Return [X, Y] of the center of cell containing provided text 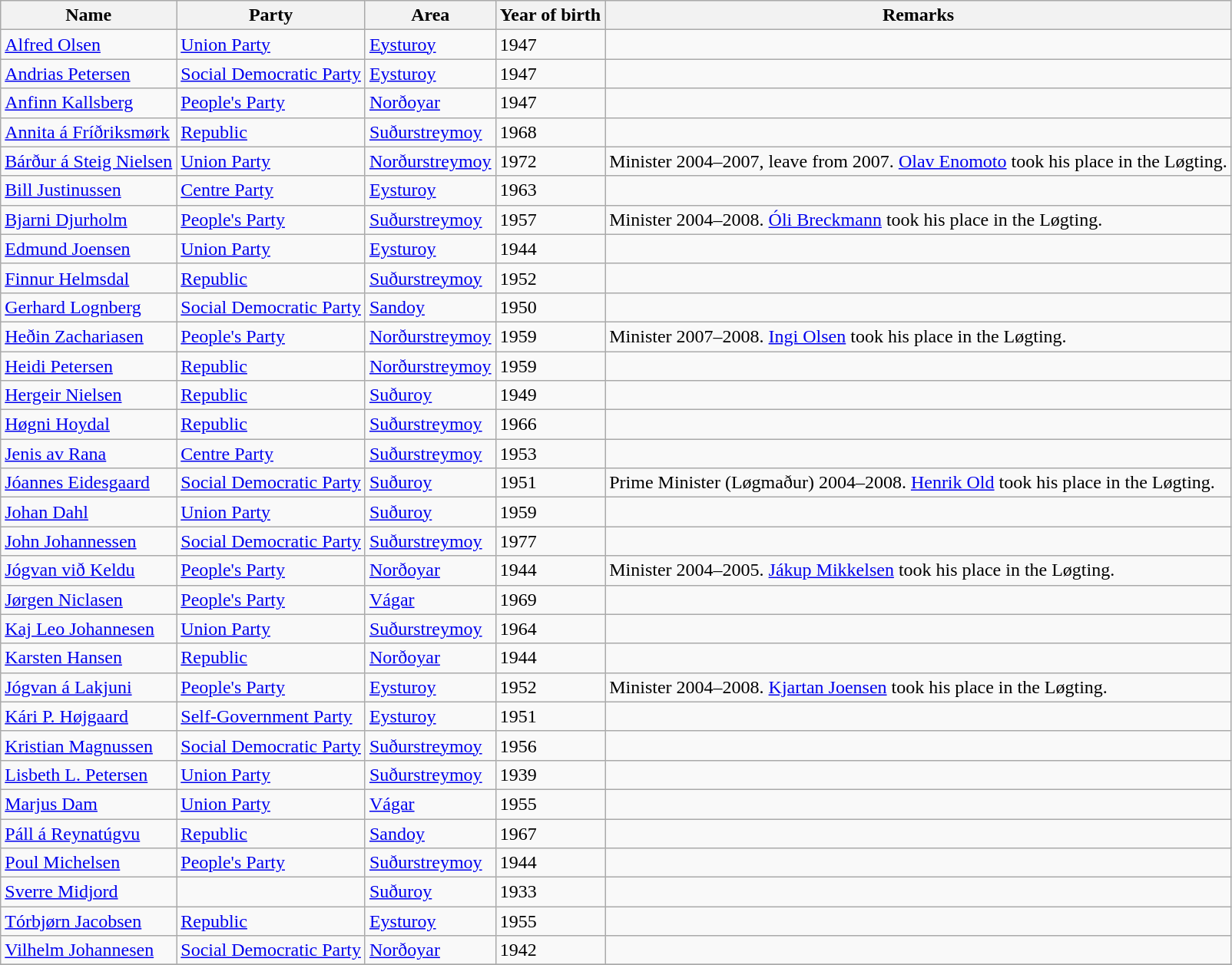
1956 [550, 745]
Páll á Reynatúgvu [89, 833]
1933 [550, 892]
Kári P. Højgaard [89, 716]
Heidi Petersen [89, 366]
Karsten Hansen [89, 658]
1967 [550, 833]
Lisbeth L. Petersen [89, 775]
1949 [550, 395]
Anfinn Kallsberg [89, 103]
1977 [550, 541]
Year of birth [550, 15]
Self-Government Party [271, 716]
Vilhelm Johannesen [89, 950]
Minister 2004–2005. Jákup Mikkelsen took his place in the Løgting. [919, 570]
Party [271, 15]
Johan Dahl [89, 512]
1972 [550, 161]
Jógvan á Lakjuni [89, 687]
Gerhard Lognberg [89, 307]
Name [89, 15]
Marjus Dam [89, 804]
1964 [550, 629]
Jóannes Eidesgaard [89, 483]
Kristian Magnussen [89, 745]
1966 [550, 425]
Minister 2004–2007, leave from 2007. Olav Enomoto took his place in the Løgting. [919, 161]
Remarks [919, 15]
Hergeir Nielsen [89, 395]
Andrias Petersen [89, 74]
1939 [550, 775]
Minister 2007–2008. Ingi Olsen took his place in the Løgting. [919, 336]
Heðin Zachariasen [89, 336]
Bárður á Steig Nielsen [89, 161]
Kaj Leo Johannesen [89, 629]
Alfred Olsen [89, 45]
Area [430, 15]
1953 [550, 454]
Finnur Helmsdal [89, 278]
Bjarni Djurholm [89, 220]
Poul Michelsen [89, 863]
Høgni Hoydal [89, 425]
Tórbjørn Jacobsen [89, 921]
1957 [550, 220]
Jógvan við Keldu [89, 570]
1969 [550, 600]
John Johannessen [89, 541]
Jørgen Niclasen [89, 600]
Edmund Joensen [89, 249]
Minister 2004–2008. Óli Breckmann took his place in the Løgting. [919, 220]
Prime Minister (Løgmaður) 2004–2008. Henrik Old took his place in the Løgting. [919, 483]
Jenis av Rana [89, 454]
Bill Justinussen [89, 190]
1950 [550, 307]
1963 [550, 190]
Sverre Midjord [89, 892]
1942 [550, 950]
1968 [550, 132]
Minister 2004–2008. Kjartan Joensen took his place in the Løgting. [919, 687]
Annita á Fríðriksmørk [89, 132]
